Capture the cell that displays the provided text and extract its [X, Y] central coordinate. 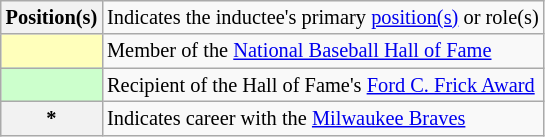
* [52, 118]
Position(s) [52, 17]
Indicates career with the Milwaukee Braves [322, 118]
Member of the National Baseball Hall of Fame [322, 51]
Recipient of the Hall of Fame's Ford C. Frick Award [322, 85]
Indicates the inductee's primary position(s) or role(s) [322, 17]
